Extract the (X, Y) coordinate from the center of the cell holding the provided text.  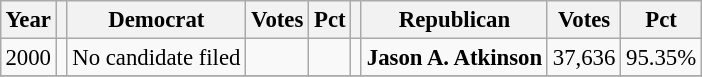
2000 (28, 57)
37,636 (584, 57)
Democrat (156, 20)
Year (28, 20)
Jason A. Atkinson (454, 57)
95.35% (662, 57)
No candidate filed (156, 57)
Republican (454, 20)
